Detect which cell encompasses the target text, then output its (X, Y) center coordinate. 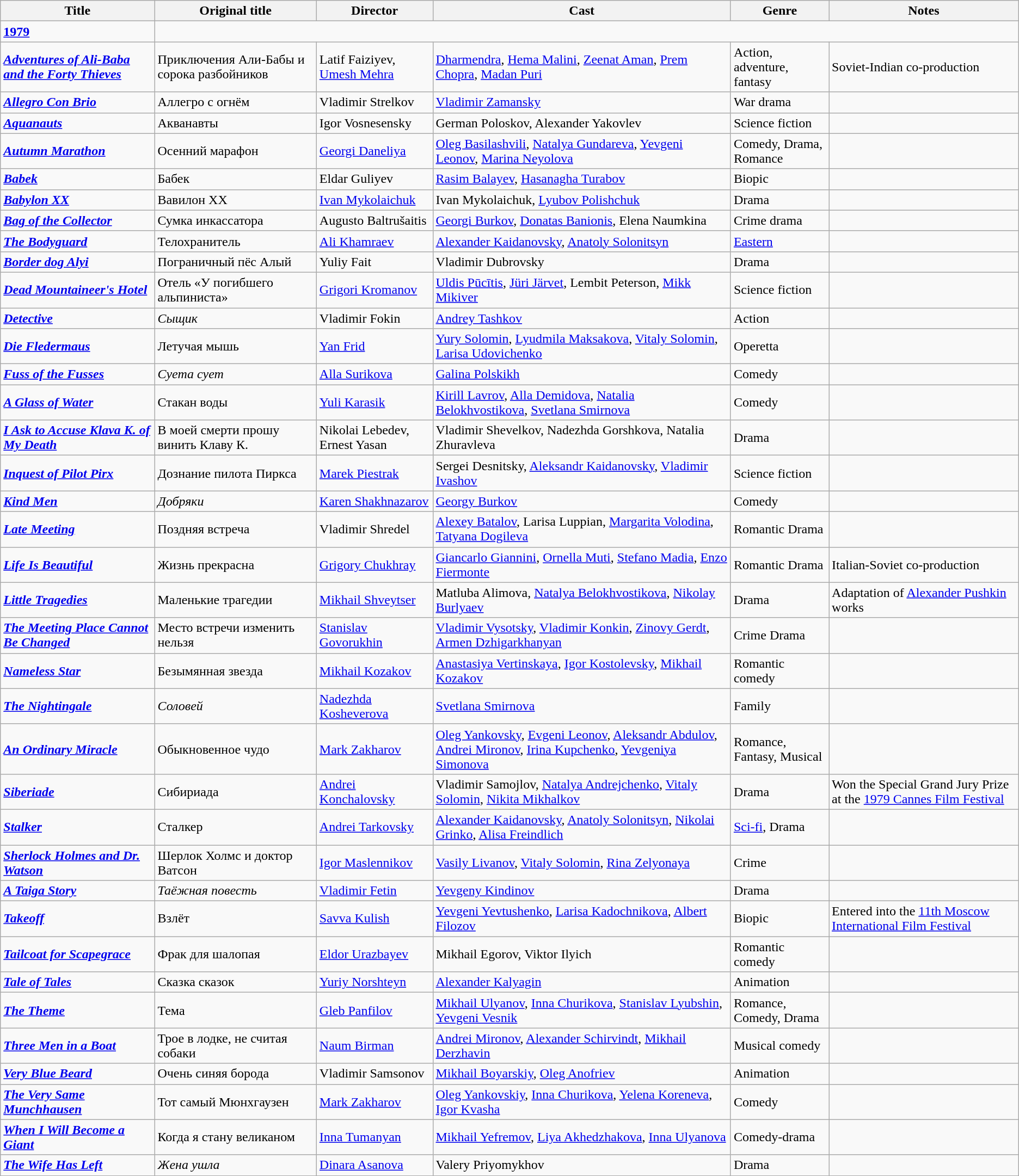
An Ordinary Miracle (77, 749)
The Bodyguard (77, 241)
Сибириада (235, 791)
1979 (77, 32)
Andrei Tarkovsky (375, 827)
Vladimir Zamansky (581, 102)
Alexander Kaidanovsky, Anatoly Solonitsyn (581, 241)
The Meeting Place Cannot Be Changed (77, 636)
Andrei Konchalovsky (375, 791)
Action, adventure, fantasy (779, 67)
Акванавты (235, 123)
Director (375, 11)
A Glass of Water (77, 403)
Won the Special Grand Jury Prize at the 1979 Cannes Film Festival (924, 791)
Italian-Soviet co-production (924, 565)
Igor Maslennikov (375, 862)
Маленькие трагедии (235, 600)
Takeoff (77, 919)
Vladimir Shredel (375, 529)
Сыщик (235, 318)
Отель «У погибшего альпиниста» (235, 290)
Yuliy Fait (375, 262)
Die Fledermaus (77, 346)
Autumn Marathon (77, 151)
Eastern (779, 241)
Vladimir Shevelkov, Nadezhda Gorshkova, Natalia Zhuravleva (581, 438)
Yuriy Norshteyn (375, 982)
Three Men in a Boat (77, 1046)
Augusto Baltrušaitis (375, 220)
Vladimir Vysotsky, Vladimir Konkin, Zinovy Gerdt, Armen Dzhigarkhanyan (581, 636)
Вавилон XX (235, 200)
Стакан воды (235, 403)
Siberiade (77, 791)
Adaptation of Alexander Pushkin works (924, 600)
Romance, Fantasy, Musical (779, 749)
Crime (779, 862)
Latif Faiziyev, Umesh Mehra (375, 67)
Жена ушла (235, 1165)
Georgy Burkov (581, 501)
Пограничный пёс Алый (235, 262)
Шерлок Холмс и доктор Ватсон (235, 862)
Babek (77, 179)
Comedy-drama (779, 1137)
Ivan Mykolaichuk (375, 200)
Grigory Chukhray (375, 565)
Life Is Beautiful (77, 565)
Kirill Lavrov, Alla Demidova, Natalia Belokhvostikova, Svetlana Smirnova (581, 403)
Crime drama (779, 220)
Nadezhda Kosheverova (375, 706)
Eldor Urazbayev (375, 955)
Matluba Alimova, Natalya Belokhvostikova, Nikolay Burlyaev (581, 600)
Romance, Comedy, Drama (779, 1010)
Поздняя встреча (235, 529)
Uldis Pūcītis, Jüri Järvet, Lembit Peterson, Mikk Mikiver (581, 290)
Nikolai Lebedev, Ernest Yasan (375, 438)
Rasim Balayev, Hasanagha Turabov (581, 179)
Таёжная повесть (235, 891)
Vladimir Strelkov (375, 102)
Very Blue Beard (77, 1074)
Nameless Star (77, 670)
Galina Polskikh (581, 374)
Svetlana Smirnova (581, 706)
Musical comedy (779, 1046)
Mikhail Boyarskiy, Oleg Anofriev (581, 1074)
Sci-fi, Drama (779, 827)
Dharmendra, Hema Malini, Zeenat Aman, Prem Chopra, Madan Puri (581, 67)
Sherlock Holmes and Dr. Watson (77, 862)
Naum Birman (375, 1046)
Oleg Yankovskiy, Inna Churikova, Yelena Koreneva, Igor Kvasha (581, 1101)
Dead Mountaineer's Hotel (77, 290)
Безымянная звезда (235, 670)
Inquest of Pilot Pirx (77, 473)
Entered into the 11th Moscow International Film Festival (924, 919)
Сталкер (235, 827)
Stanislav Govorukhin (375, 636)
Cast (581, 11)
Stalker (77, 827)
Тот самый Мюнхгаузен (235, 1101)
Andrey Tashkov (581, 318)
Место встречи изменить нельзя (235, 636)
Savva Kulish (375, 919)
Giancarlo Giannini, Ornella Muti, Stefano Madia, Enzo Fiermonte (581, 565)
Alexander Kalyagin (581, 982)
When I Will Become a Giant (77, 1137)
Sergei Desnitsky, Aleksandr Kaidanovsky, Vladimir Ivashov (581, 473)
The Theme (77, 1010)
Аллегро с огнём (235, 102)
The Wife Has Left (77, 1165)
Vladimir Dubrovsky (581, 262)
Aquanauts (77, 123)
Alexey Batalov, Larisa Luppian, Margarita Volodina, Tatyana Dogileva (581, 529)
A Taiga Story (77, 891)
Летучая мышь (235, 346)
Babylon XX (77, 200)
Crime Drama (779, 636)
Alexander Kaidanovsky, Anatoly Solonitsyn, Nikolai Grinko, Alisa Freindlich (581, 827)
Трое в лодке, не считая собаки (235, 1046)
Фрак для шалопая (235, 955)
Little Tragedies (77, 600)
Обыкновенное чудо (235, 749)
Тема (235, 1010)
Tale of Tales (77, 982)
Eldar Guliyev (375, 179)
Mikhail Ulyanov, Inna Churikova, Stanislav Lyubshin, Yevgeni Vesnik (581, 1010)
Yevgeny Kindinov (581, 891)
Vasily Livanov, Vitaly Solomin, Rina Zelyonaya (581, 862)
Family (779, 706)
Mikhail Kozakov (375, 670)
Очень синяя борода (235, 1074)
Bag of the Collector (77, 220)
Oleg Yankovsky, Evgeni Leonov, Aleksandr Abdulov, Andrei Mironov, Irina Kupchenko, Yevgeniya Simonova (581, 749)
Dinara Asanova (375, 1165)
Дознание пилота Пиркса (235, 473)
Detective (77, 318)
Суета сует (235, 374)
Vladimir Samojlov, Natalya Andrejchenko, Vitaly Solomin, Nikita Mikhalkov (581, 791)
Border dog Alyi (77, 262)
Valery Priyomykhov (581, 1165)
Grigori Kromanov (375, 290)
Бабек (235, 179)
Andrei Mironov, Alexander Schirvindt, Mikhail Derzhavin (581, 1046)
Fuss of the Fusses (77, 374)
The Nightingale (77, 706)
Late Meeting (77, 529)
Взлёт (235, 919)
Tailcoat for Scapegrace (77, 955)
Сумка инкассатора (235, 220)
Добряки (235, 501)
Vladimir Fokin (375, 318)
Original title (235, 11)
Operetta (779, 346)
Mikhail Egorov, Viktor Ilyich (581, 955)
Action (779, 318)
Allegro Con Brio (77, 102)
Когда я стану великаном (235, 1137)
Genre (779, 11)
Mikhail Yefremov, Liya Akhedzhakova, Inna Ulyanova (581, 1137)
Inna Tumanyan (375, 1137)
Yuli Karasik (375, 403)
Сказка сказок (235, 982)
Kind Men (77, 501)
Igor Vosnesensky (375, 123)
Notes (924, 11)
Vladimir Samsonov (375, 1074)
Anastasiya Vertinskaya, Igor Kostolevsky, Mikhail Kozakov (581, 670)
Телохранитель (235, 241)
Karen Shakhnazarov (375, 501)
Title (77, 11)
Oleg Basilashvili, Natalya Gundareva, Yevgeni Leonov, Marina Neyolova (581, 151)
Yury Solomin, Lyudmila Maksakova, Vitaly Solomin, Larisa Udovichenko (581, 346)
Осенний марафон (235, 151)
Yevgeni Yevtushenko, Larisa Kadochnikova, Albert Filozov (581, 919)
German Poloskov, Alexander Yakovlev (581, 123)
Приключения Али-Бабы и сорока разбойников (235, 67)
Mikhail Shveytser (375, 600)
Georgi Burkov, Donatas Banionis, Elena Naumkina (581, 220)
Vladimir Fetin (375, 891)
В моей смерти прошу винить Клаву К. (235, 438)
Adventures of Ali-Baba and the Forty Thieves (77, 67)
Yan Frid (375, 346)
Marek Piestrak (375, 473)
Ivan Mykolaichuk, Lyubov Polishchuk (581, 200)
Alla Surikova (375, 374)
War drama (779, 102)
Жизнь прекрасна (235, 565)
Соловей (235, 706)
Soviet-Indian co-production (924, 67)
Georgi Daneliya (375, 151)
Comedy, Drama, Romance (779, 151)
I Ask to Accuse Klava K. of My Death (77, 438)
Ali Khamraev (375, 241)
Gleb Panfilov (375, 1010)
The Very Same Munchhausen (77, 1101)
